Search for the cell housing the specified text and yield its (x, y) center coordinate. 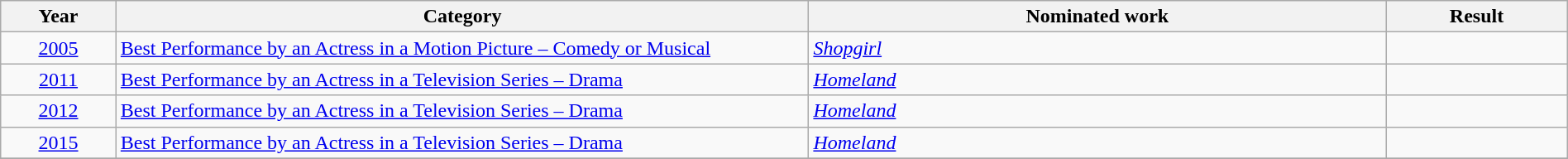
Best Performance by an Actress in a Motion Picture – Comedy or Musical (462, 48)
Result (1477, 17)
Year (59, 17)
Shopgirl (1097, 48)
2015 (59, 142)
2005 (59, 48)
2012 (59, 111)
Category (462, 17)
Nominated work (1097, 17)
2011 (59, 79)
